For the text-containing cell, return its midpoint in (x, y) coordinate format. 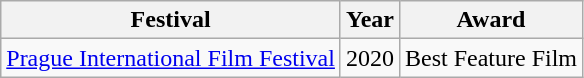
Best Feature Film (490, 58)
Year (370, 20)
Festival (171, 20)
Award (490, 20)
Prague International Film Festival (171, 58)
2020 (370, 58)
